Capture the cell that displays the provided text and extract its [x, y] central coordinate. 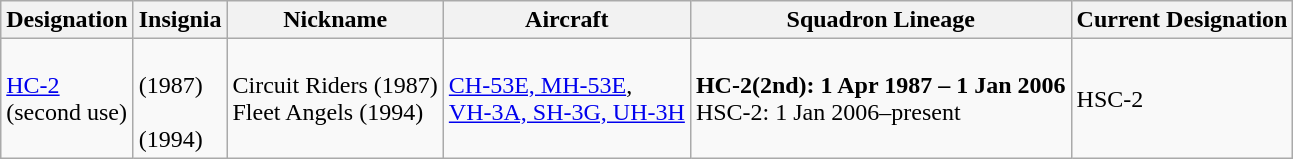
Circuit Riders (1987)Fleet Angels (1994) [335, 98]
Current Designation [1182, 20]
(1987)(1994) [180, 98]
Nickname [335, 20]
Insignia [180, 20]
HC-2(2nd): 1 Apr 1987 – 1 Jan 2006HSC-2: 1 Jan 2006–present [880, 98]
CH-53E, MH-53E,VH-3A, SH-3G, UH-3H [566, 98]
HSC-2 [1182, 98]
Designation [67, 20]
HC-2(second use) [67, 98]
Squadron Lineage [880, 20]
Aircraft [566, 20]
